From the cell containing the given text, extract its center point as [X, Y] coordinate. 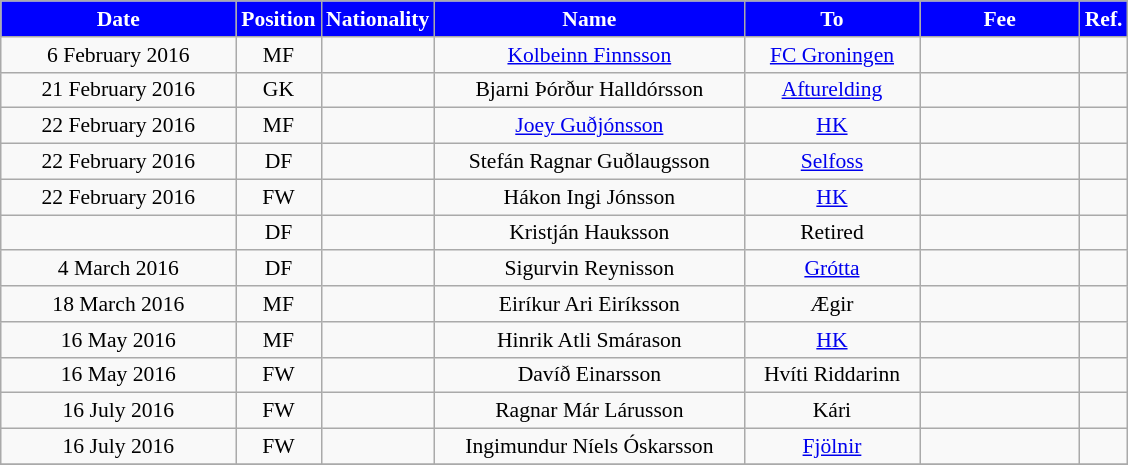
Ægir [832, 304]
Hinrik Atli Smárason [589, 340]
Ragnar Már Lárusson [589, 411]
Sigurvin Reynisson [589, 269]
Fee [1000, 19]
To [832, 19]
Grótta [832, 269]
Name [589, 19]
FC Groningen [832, 55]
Hvíti Riddarinn [832, 375]
Eiríkur Ari Eiríksson [589, 304]
Position [278, 19]
Bjarni Þórður Halldórsson [589, 90]
Joey Guðjónsson [589, 126]
4 March 2016 [118, 269]
Stefán Ragnar Guðlaugsson [589, 162]
Hákon Ingi Jónsson [589, 197]
21 February 2016 [118, 90]
Date [118, 19]
Fjölnir [832, 447]
Kolbeinn Finnsson [589, 55]
Retired [832, 233]
Afturelding [832, 90]
Ref. [1104, 19]
GK [278, 90]
18 March 2016 [118, 304]
Kristján Hauksson [589, 233]
Nationality [378, 19]
Selfoss [832, 162]
Kári [832, 411]
Davíð Einarsson [589, 375]
Ingimundur Níels Óskarsson [589, 447]
6 February 2016 [118, 55]
